Return (x, y) of the center of cell containing provided text 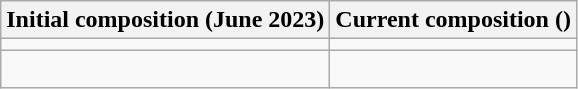
Initial composition (June 2023) (166, 20)
Current composition () (454, 20)
